Provide the [x, y] coordinate of the cell's center where the given text is located.  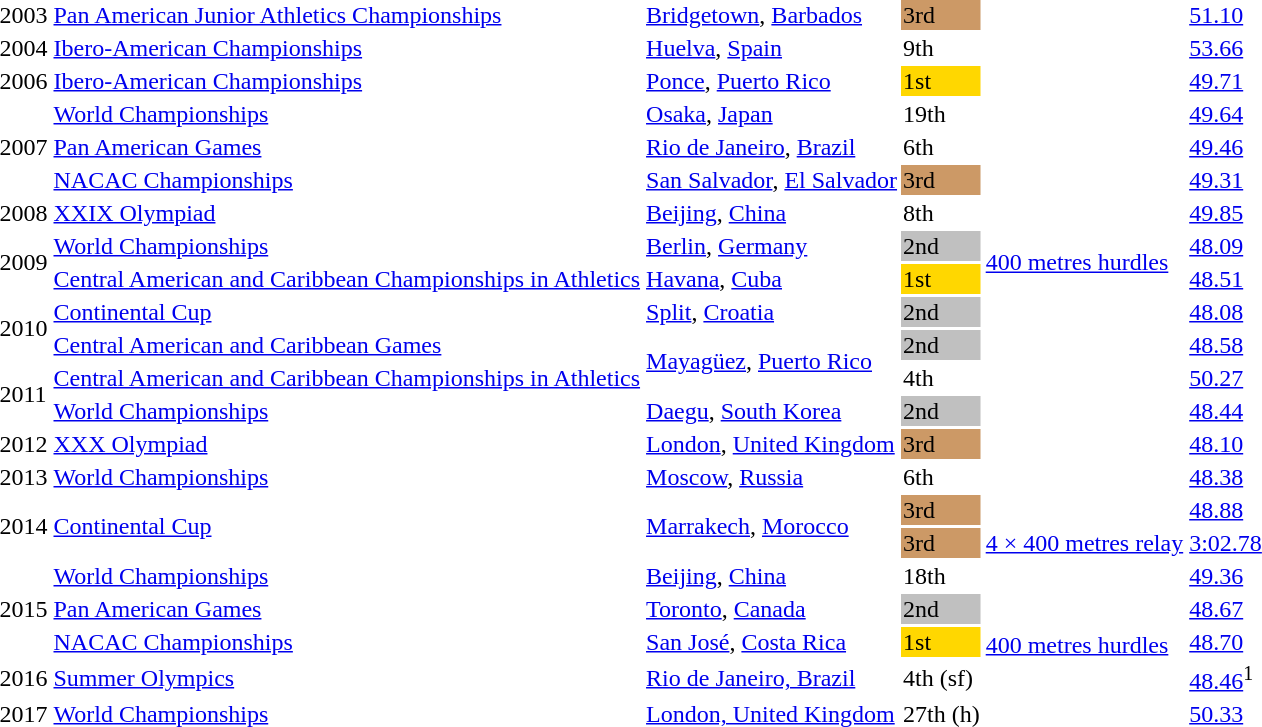
19th [942, 114]
Huelva, Spain [772, 48]
San José, Costa Rica [772, 642]
8th [942, 213]
London, United Kingdom [772, 444]
18th [942, 576]
Central American and Caribbean Games [347, 345]
San Salvador, El Salvador [772, 180]
Daegu, South Korea [772, 411]
Mayagüez, Puerto Rico [772, 362]
Havana, Cuba [772, 279]
Bridgetown, Barbados [772, 15]
Toronto, Canada [772, 609]
4th [942, 378]
9th [942, 48]
400 metres hurdles [1084, 262]
4 × 400 metres relay [1084, 543]
XXX Olympiad [347, 444]
Berlin, Germany [772, 246]
4th (sf) [942, 678]
Split, Croatia [772, 312]
Summer Olympics [347, 678]
Moscow, Russia [772, 477]
XXIX Olympiad [347, 213]
Osaka, Japan [772, 114]
Pan American Junior Athletics Championships [347, 15]
Ponce, Puerto Rico [772, 81]
Marrakech, Morocco [772, 526]
